Determine the (x, y) coordinate at the center of the cell enclosing the given text.  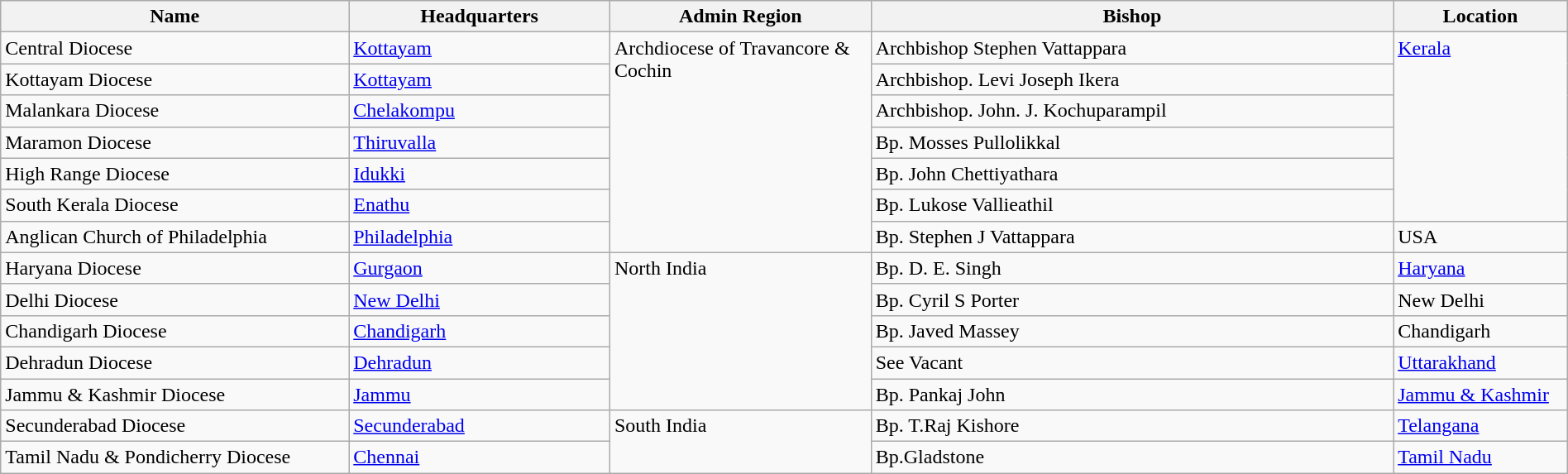
Telangana (1480, 426)
Bp. Stephen J Vattappara (1132, 237)
Philadelphia (480, 237)
High Range Diocese (175, 174)
Jammu (480, 395)
Bp. John Chettiyathara (1132, 174)
Bp. D. E. Singh (1132, 268)
Secunderabad (480, 426)
Enathu (480, 205)
Chelakompu (480, 111)
Anglican Church of Philadelphia (175, 237)
Tamil Nadu & Pondicherry Diocese (175, 457)
Chennai (480, 457)
Archdiocese of Travancore & Cochin (740, 142)
Dehradun (480, 362)
Bp. Lukose Vallieathil (1132, 205)
Name (175, 17)
Gurgaon (480, 268)
Maramon Diocese (175, 142)
Archbishop. John. J. Kochuparampil (1132, 111)
Thiruvalla (480, 142)
South India (740, 442)
Archbishop. Levi Joseph Ikera (1132, 79)
Jammu & Kashmir (1480, 395)
Kerala (1480, 127)
Tamil Nadu (1480, 457)
Malankara Diocese (175, 111)
See Vacant (1132, 362)
Haryana (1480, 268)
Chandigarh Diocese (175, 331)
Admin Region (740, 17)
Dehradun Diocese (175, 362)
Delhi Diocese (175, 299)
Bp. Mosses Pullolikkal (1132, 142)
Location (1480, 17)
Idukki (480, 174)
Archbishop Stephen Vattappara (1132, 48)
USA (1480, 237)
Bp. Cyril S Porter (1132, 299)
Bp. T.Raj Kishore (1132, 426)
North India (740, 331)
South Kerala Diocese (175, 205)
Bp. Pankaj John (1132, 395)
Headquarters (480, 17)
Secunderabad Diocese (175, 426)
Central Diocese (175, 48)
Bishop (1132, 17)
Jammu & Kashmir Diocese (175, 395)
Kottayam Diocese (175, 79)
Bp. Javed Massey (1132, 331)
Bp.Gladstone (1132, 457)
Haryana Diocese (175, 268)
Uttarakhand (1480, 362)
